Pinpoint the cell where the given text exists, returning its (x, y) midpoint coordinate. 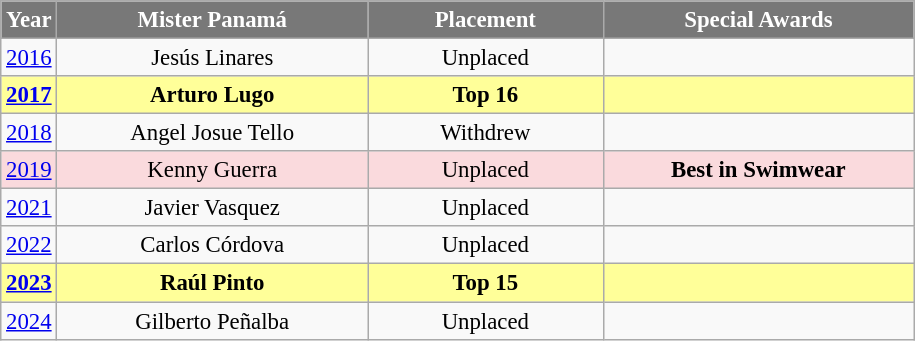
Jesús Linares (212, 58)
2016 (29, 58)
2021 (29, 208)
Javier Vasquez (212, 208)
2017 (29, 95)
Angel Josue Tello (212, 133)
Placement (486, 20)
Withdrew (486, 133)
Gilberto Peñalba (212, 321)
2018 (29, 133)
Carlos Córdova (212, 245)
Raúl Pinto (212, 283)
Year (29, 20)
Special Awards (758, 20)
Arturo Lugo (212, 95)
2023 (29, 283)
2019 (29, 170)
Mister Panamá (212, 20)
Best in Swimwear (758, 170)
Top 15 (486, 283)
2022 (29, 245)
2024 (29, 321)
Kenny Guerra (212, 170)
Top 16 (486, 95)
